Pinpoint the cell where the given text exists, returning its [x, y] midpoint coordinate. 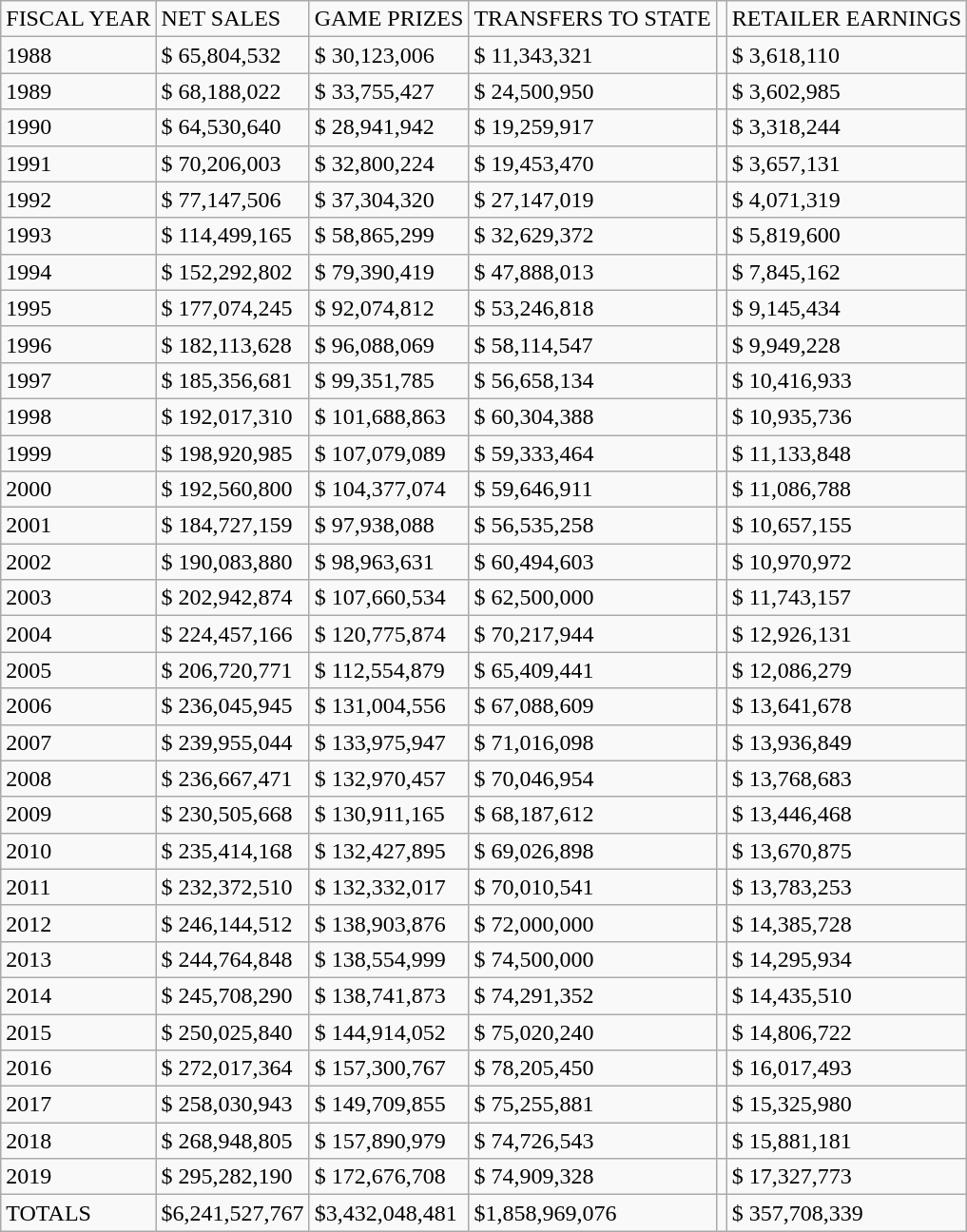
$ 67,088,609 [592, 706]
1990 [78, 127]
$ 56,535,258 [592, 526]
$ 138,903,876 [389, 923]
$ 79,390,419 [389, 272]
$ 75,020,240 [592, 1031]
2013 [78, 959]
2018 [78, 1141]
2005 [78, 670]
$ 202,942,874 [232, 598]
2019 [78, 1177]
$ 7,845,162 [846, 272]
$ 19,453,470 [592, 164]
$ 19,259,917 [592, 127]
$ 68,188,022 [232, 91]
1993 [78, 236]
$ 5,819,600 [846, 236]
$ 236,667,471 [232, 779]
$ 13,670,875 [846, 851]
$ 182,113,628 [232, 344]
2003 [78, 598]
$ 98,963,631 [389, 562]
$ 69,026,898 [592, 851]
$ 198,920,985 [232, 453]
$ 65,409,441 [592, 670]
$3,432,048,481 [389, 1213]
$ 53,246,818 [592, 308]
1989 [78, 91]
$ 132,427,895 [389, 851]
$ 9,145,434 [846, 308]
$ 131,004,556 [389, 706]
1999 [78, 453]
$ 15,325,980 [846, 1105]
$ 92,074,812 [389, 308]
$ 14,806,722 [846, 1031]
2000 [78, 490]
$ 59,646,911 [592, 490]
NET SALES [232, 19]
$ 96,088,069 [389, 344]
$ 14,435,510 [846, 995]
2008 [78, 779]
$ 138,741,873 [389, 995]
$ 114,499,165 [232, 236]
$ 74,726,543 [592, 1141]
$ 74,291,352 [592, 995]
$ 56,658,134 [592, 380]
$ 60,304,388 [592, 416]
RETAILER EARNINGS [846, 19]
$ 185,356,681 [232, 380]
$ 11,743,157 [846, 598]
TOTALS [78, 1213]
$ 13,936,849 [846, 742]
$ 224,457,166 [232, 634]
$ 235,414,168 [232, 851]
$ 32,629,372 [592, 236]
1991 [78, 164]
$ 138,554,999 [389, 959]
$ 101,688,863 [389, 416]
$ 192,017,310 [232, 416]
$ 32,800,224 [389, 164]
1992 [78, 200]
$ 58,114,547 [592, 344]
$ 10,657,155 [846, 526]
$ 3,618,110 [846, 55]
$ 13,768,683 [846, 779]
2017 [78, 1105]
$ 10,970,972 [846, 562]
$ 232,372,510 [232, 887]
$ 14,385,728 [846, 923]
$ 120,775,874 [389, 634]
1994 [78, 272]
$ 144,914,052 [389, 1031]
$ 4,071,319 [846, 200]
$ 64,530,640 [232, 127]
$ 192,560,800 [232, 490]
1997 [78, 380]
$ 70,217,944 [592, 634]
$ 65,804,532 [232, 55]
$ 74,500,000 [592, 959]
FISCAL YEAR [78, 19]
$ 24,500,950 [592, 91]
$ 10,416,933 [846, 380]
2007 [78, 742]
$ 58,865,299 [389, 236]
$ 3,602,985 [846, 91]
1995 [78, 308]
$ 60,494,603 [592, 562]
2014 [78, 995]
$ 15,881,181 [846, 1141]
2001 [78, 526]
$ 14,295,934 [846, 959]
$ 78,205,450 [592, 1068]
$6,241,527,767 [232, 1213]
$ 71,016,098 [592, 742]
$ 239,955,044 [232, 742]
$ 295,282,190 [232, 1177]
$ 13,641,678 [846, 706]
$ 13,783,253 [846, 887]
$ 12,926,131 [846, 634]
$ 206,720,771 [232, 670]
2006 [78, 706]
$ 10,935,736 [846, 416]
$ 132,332,017 [389, 887]
TRANSFERS TO STATE [592, 19]
1988 [78, 55]
$ 132,970,457 [389, 779]
$ 47,888,013 [592, 272]
$ 245,708,290 [232, 995]
$ 77,147,506 [232, 200]
$ 157,890,979 [389, 1141]
2009 [78, 815]
2015 [78, 1031]
$ 68,187,612 [592, 815]
$ 11,133,848 [846, 453]
$ 17,327,773 [846, 1177]
$ 177,074,245 [232, 308]
$ 74,909,328 [592, 1177]
2004 [78, 634]
$ 268,948,805 [232, 1141]
$ 97,938,088 [389, 526]
$ 244,764,848 [232, 959]
$ 107,660,534 [389, 598]
$ 16,017,493 [846, 1068]
$ 184,727,159 [232, 526]
$ 130,911,165 [389, 815]
$ 27,147,019 [592, 200]
2016 [78, 1068]
1996 [78, 344]
$ 11,343,321 [592, 55]
$ 107,079,089 [389, 453]
$ 157,300,767 [389, 1068]
$1,858,969,076 [592, 1213]
$ 190,083,880 [232, 562]
2012 [78, 923]
2010 [78, 851]
$ 75,255,881 [592, 1105]
$ 172,676,708 [389, 1177]
$ 250,025,840 [232, 1031]
$ 246,144,512 [232, 923]
$ 272,017,364 [232, 1068]
$ 152,292,802 [232, 272]
$ 3,318,244 [846, 127]
1998 [78, 416]
$ 70,206,003 [232, 164]
$ 357,708,339 [846, 1213]
$ 133,975,947 [389, 742]
$ 149,709,855 [389, 1105]
$ 30,123,006 [389, 55]
$ 99,351,785 [389, 380]
$ 62,500,000 [592, 598]
$ 112,554,879 [389, 670]
$ 70,046,954 [592, 779]
$ 9,949,228 [846, 344]
$ 72,000,000 [592, 923]
$ 230,505,668 [232, 815]
$ 11,086,788 [846, 490]
$ 13,446,468 [846, 815]
$ 104,377,074 [389, 490]
$ 258,030,943 [232, 1105]
$ 236,045,945 [232, 706]
$ 28,941,942 [389, 127]
$ 70,010,541 [592, 887]
GAME PRIZES [389, 19]
2002 [78, 562]
$ 59,333,464 [592, 453]
2011 [78, 887]
$ 3,657,131 [846, 164]
$ 33,755,427 [389, 91]
$ 37,304,320 [389, 200]
$ 12,086,279 [846, 670]
